Find where the given text appears and provide that cell's center as [X, Y] coordinate. 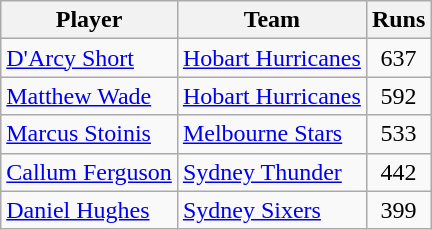
Team [272, 20]
Matthew Wade [90, 96]
637 [398, 58]
Melbourne Stars [272, 134]
533 [398, 134]
592 [398, 96]
D'Arcy Short [90, 58]
442 [398, 172]
399 [398, 210]
Marcus Stoinis [90, 134]
Runs [398, 20]
Sydney Sixers [272, 210]
Callum Ferguson [90, 172]
Player [90, 20]
Sydney Thunder [272, 172]
Daniel Hughes [90, 210]
